Capture the cell that displays the provided text and extract its (X, Y) central coordinate. 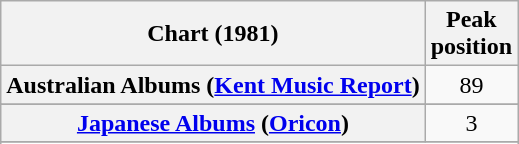
3 (471, 123)
Peakposition (471, 34)
Japanese Albums (Oricon) (213, 123)
Chart (1981) (213, 34)
Australian Albums (Kent Music Report) (213, 85)
89 (471, 85)
